For the text-containing cell, return its midpoint in [x, y] coordinate format. 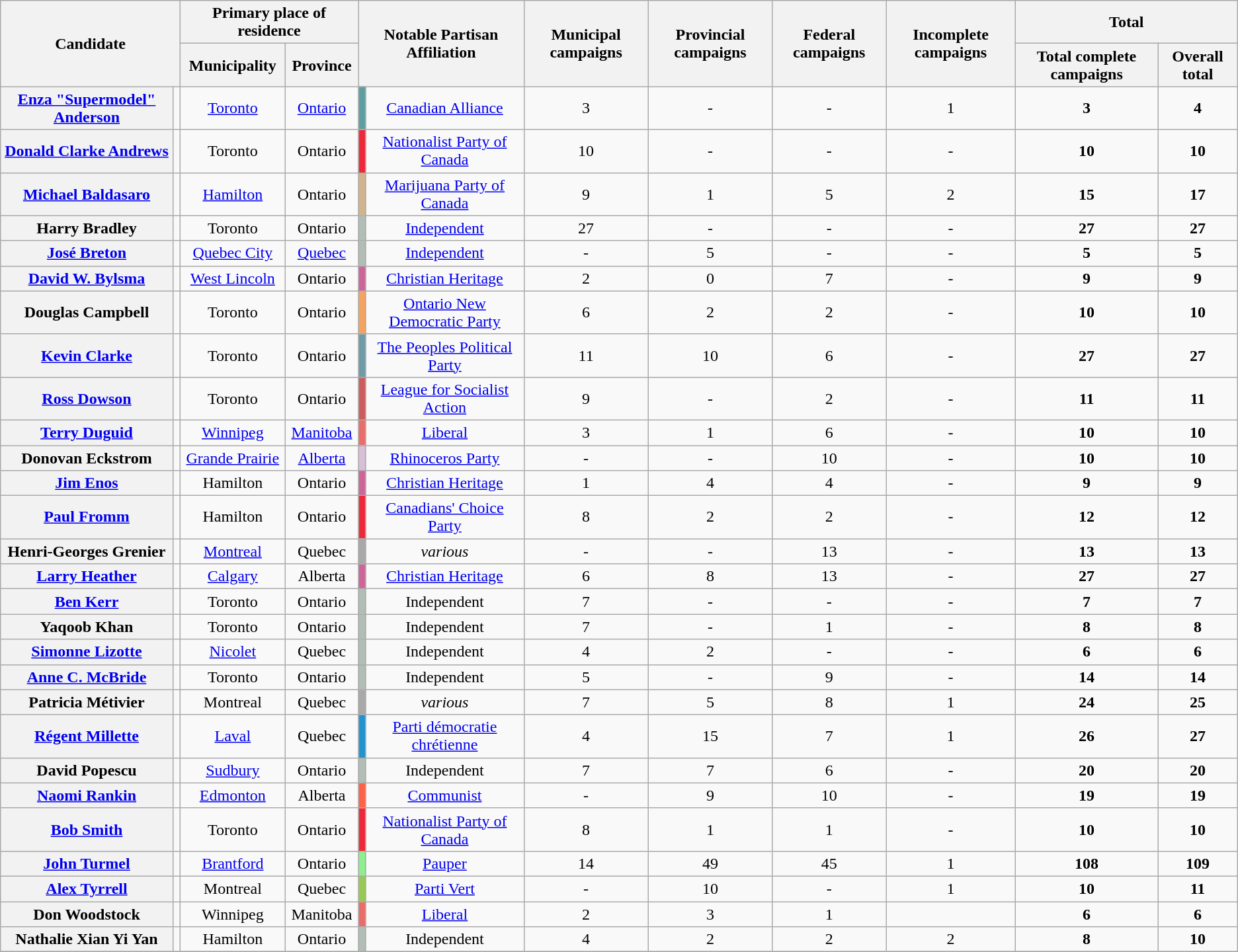
Nathalie Xian Yi Yan [87, 939]
West Lincoln [233, 278]
Naomi Rankin [87, 795]
Harry Bradley [87, 228]
Yaqoob Khan [87, 627]
Alex Tyrrell [87, 889]
Total [1126, 22]
Parti démocratie chrétienne [444, 736]
Communist [444, 795]
Parti Vert [444, 889]
Grande Prairie [233, 458]
Federal campaigns [829, 44]
Candidate [91, 44]
David W. Bylsma [87, 278]
Anne C. McBride [87, 677]
Notable Partisan Affiliation [441, 44]
Ross Dowson [87, 398]
Nicolet [233, 652]
108 [1086, 863]
Canadian Alliance [444, 108]
José Breton [87, 253]
League for Socialist Action [444, 398]
Enza "Supermodel" Anderson [87, 108]
45 [829, 863]
The Peoples Political Party [444, 356]
Michael Baldasaro [87, 194]
Bob Smith [87, 829]
Patricia Métivier [87, 702]
Pauper [444, 863]
Rhinoceros Party [444, 458]
Edmonton [233, 795]
25 [1198, 702]
Kevin Clarke [87, 356]
Sudbury [233, 770]
David Popescu [87, 770]
Donald Clarke Andrews [87, 151]
Ben Kerr [87, 602]
Calgary [233, 576]
Primary place of residence [268, 22]
0 [710, 278]
Municipal campaigns [586, 44]
Laval [233, 736]
109 [1198, 863]
Marijuana Party of Canada [444, 194]
Brantford [233, 863]
John Turmel [87, 863]
Régent Millette [87, 736]
Donovan Eckstrom [87, 458]
Larry Heather [87, 576]
Incomplete campaigns [951, 44]
Douglas Campbell [87, 312]
Canadians' Choice Party [444, 517]
Provincial campaigns [710, 44]
Province [321, 65]
24 [1086, 702]
Don Woodstock [87, 914]
Municipality [233, 65]
Henri-Georges Grenier [87, 551]
Jim Enos [87, 483]
26 [1086, 736]
Overall total [1198, 65]
Simonne Lizotte [87, 652]
Terry Duguid [87, 432]
Quebec City [233, 253]
Ontario New Democratic Party [444, 312]
Paul Fromm [87, 517]
Total complete campaigns [1086, 65]
49 [710, 863]
17 [1198, 194]
